From the cell containing the given text, extract its center point as [x, y] coordinate. 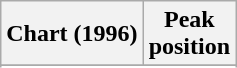
Chart (1996) [72, 34]
Peakposition [189, 34]
